Extract the (x, y) coordinate from the center of the cell holding the provided text.  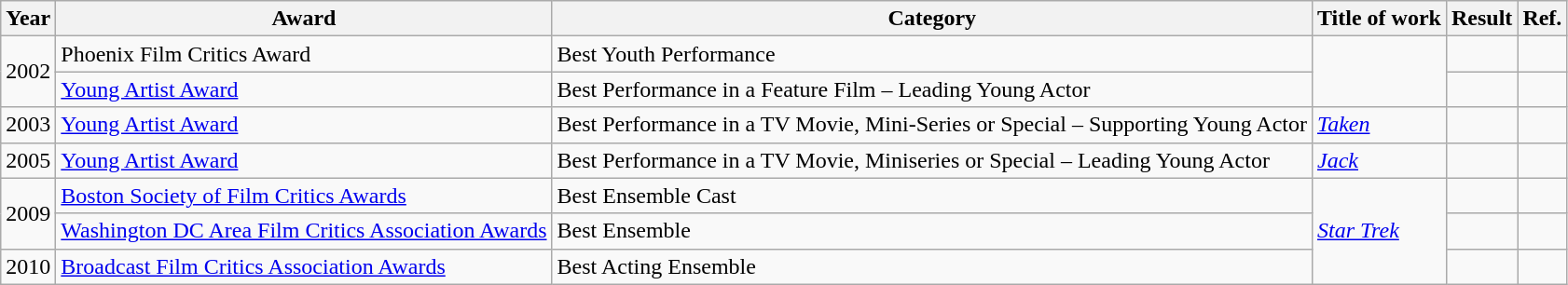
Best Ensemble Cast (932, 196)
2005 (28, 160)
Broadcast Film Critics Association Awards (304, 266)
Boston Society of Film Critics Awards (304, 196)
Result (1481, 19)
Taken (1379, 125)
Best Performance in a TV Movie, Mini-Series or Special – Supporting Young Actor (932, 125)
2003 (28, 125)
Best Ensemble (932, 231)
2002 (28, 72)
Star Trek (1379, 231)
Washington DC Area Film Critics Association Awards (304, 231)
Best Performance in a Feature Film – Leading Young Actor (932, 89)
Award (304, 19)
2010 (28, 266)
Best Performance in a TV Movie, Miniseries or Special – Leading Young Actor (932, 160)
Title of work (1379, 19)
Best Youth Performance (932, 54)
2009 (28, 213)
Jack (1379, 160)
Ref. (1542, 19)
Phoenix Film Critics Award (304, 54)
Category (932, 19)
Best Acting Ensemble (932, 266)
Year (28, 19)
